Find where the given text appears and provide that cell's center as (x, y) coordinate. 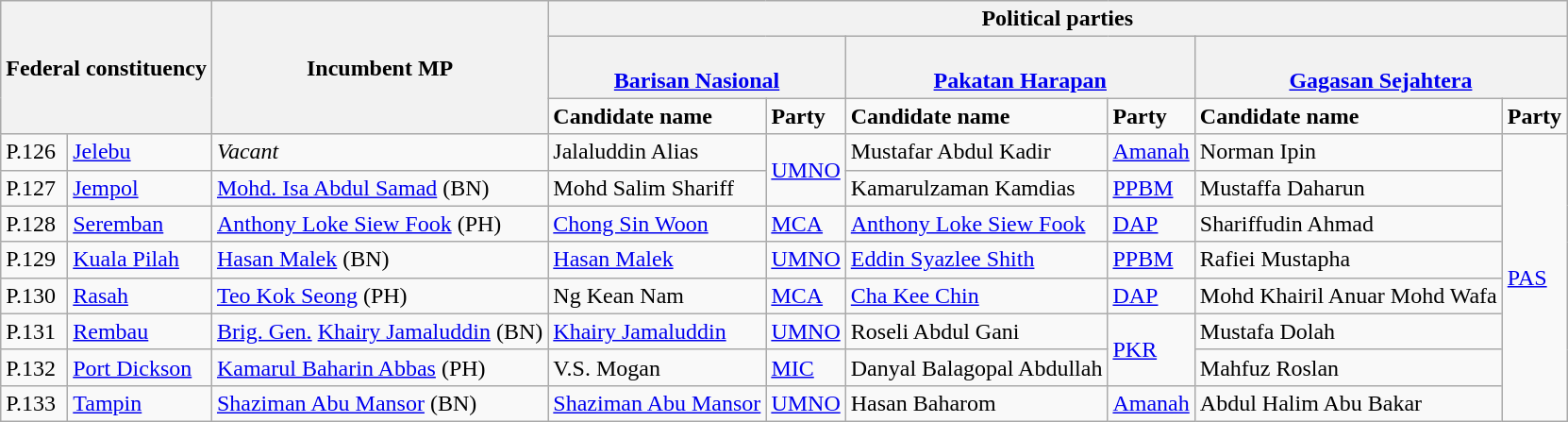
Brig. Gen. Khairy Jamaluddin (BN) (379, 331)
Gagasan Sejahtera (1380, 68)
Political parties (1058, 19)
Abdul Halim Abu Bakar (1348, 403)
Shaziman Abu Mansor (BN) (379, 403)
Tampin (140, 403)
Anthony Loke Siew Fook (976, 224)
P.131 (34, 331)
Hasan Malek (657, 260)
P.126 (34, 152)
Kuala Pilah (140, 260)
Barisan Nasional (696, 68)
MIC (806, 367)
V.S. Mogan (657, 367)
PAS (1534, 278)
P.128 (34, 224)
Norman Ipin (1348, 152)
Rafiei Mustapha (1348, 260)
Ng Kean Nam (657, 295)
Pakatan Harapan (1020, 68)
Anthony Loke Siew Fook (PH) (379, 224)
Cha Kee Chin (976, 295)
P.130 (34, 295)
Khairy Jamaluddin (657, 331)
P.129 (34, 260)
Roseli Abdul Gani (976, 331)
Chong Sin Woon (657, 224)
Seremban (140, 224)
Rasah (140, 295)
Shariffudin Ahmad (1348, 224)
Kamarul Baharin Abbas (PH) (379, 367)
Jelebu (140, 152)
Mahfuz Roslan (1348, 367)
Rembau (140, 331)
Federal constituency (107, 68)
P.133 (34, 403)
Danyal Balagopal Abdullah (976, 367)
P.127 (34, 188)
Port Dickson (140, 367)
Eddin Syazlee Shith (976, 260)
Mohd. Isa Abdul Samad (BN) (379, 188)
Mustafar Abdul Kadir (976, 152)
Kamarulzaman Kamdias (976, 188)
Hasan Baharom (976, 403)
P.132 (34, 367)
Mohd Salim Shariff (657, 188)
Hasan Malek (BN) (379, 260)
Mustafa Dolah (1348, 331)
Shaziman Abu Mansor (657, 403)
Mohd Khairil Anuar Mohd Wafa (1348, 295)
PKR (1151, 349)
Vacant (379, 152)
Jempol (140, 188)
Incumbent MP (379, 68)
Jalaluddin Alias (657, 152)
Mustaffa Daharun (1348, 188)
Teo Kok Seong (PH) (379, 295)
